Provide the [x, y] coordinate of the cell's center where the given text is located.  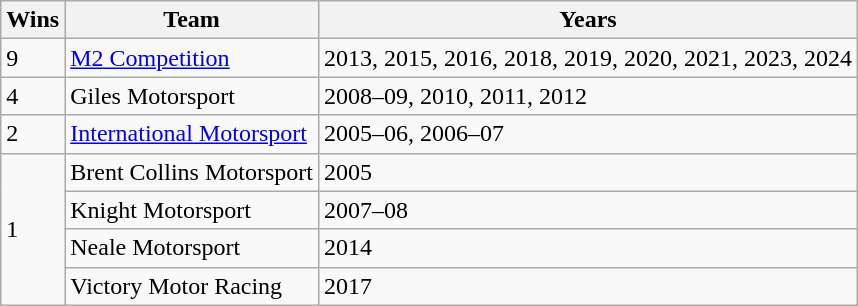
M2 Competition [192, 58]
Wins [33, 20]
2 [33, 134]
Neale Motorsport [192, 248]
1 [33, 229]
2007–08 [588, 210]
9 [33, 58]
2013, 2015, 2016, 2018, 2019, 2020, 2021, 2023, 2024 [588, 58]
Victory Motor Racing [192, 286]
4 [33, 96]
2005–06, 2006–07 [588, 134]
Knight Motorsport [192, 210]
Years [588, 20]
2008–09, 2010, 2011, 2012 [588, 96]
2017 [588, 286]
2014 [588, 248]
Giles Motorsport [192, 96]
Brent Collins Motorsport [192, 172]
Team [192, 20]
International Motorsport [192, 134]
2005 [588, 172]
